Determine the [x, y] coordinate at the center of the cell enclosing the given text.  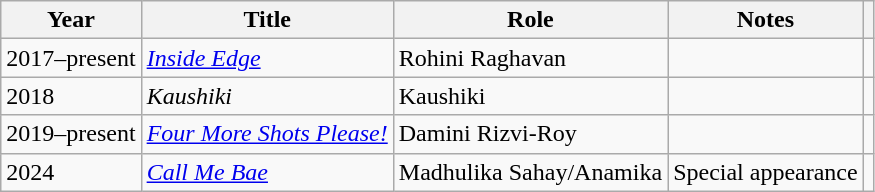
2019–present [71, 134]
Year [71, 20]
Role [530, 20]
Madhulika Sahay/Anamika [530, 172]
2018 [71, 96]
Call Me Bae [267, 172]
Inside Edge [267, 58]
Damini Rizvi-Roy [530, 134]
2017–present [71, 58]
Special appearance [766, 172]
Notes [766, 20]
Four More Shots Please! [267, 134]
2024 [71, 172]
Title [267, 20]
Rohini Raghavan [530, 58]
